Pinpoint the cell where the given text exists, returning its [x, y] midpoint coordinate. 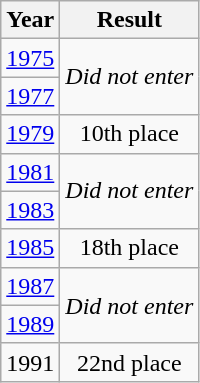
1991 [30, 362]
1981 [30, 172]
1987 [30, 286]
22nd place [130, 362]
1979 [30, 134]
1985 [30, 248]
18th place [130, 248]
Result [130, 20]
1975 [30, 58]
1983 [30, 210]
1989 [30, 324]
10th place [130, 134]
1977 [30, 96]
Year [30, 20]
